Search for the cell housing the specified text and yield its (X, Y) center coordinate. 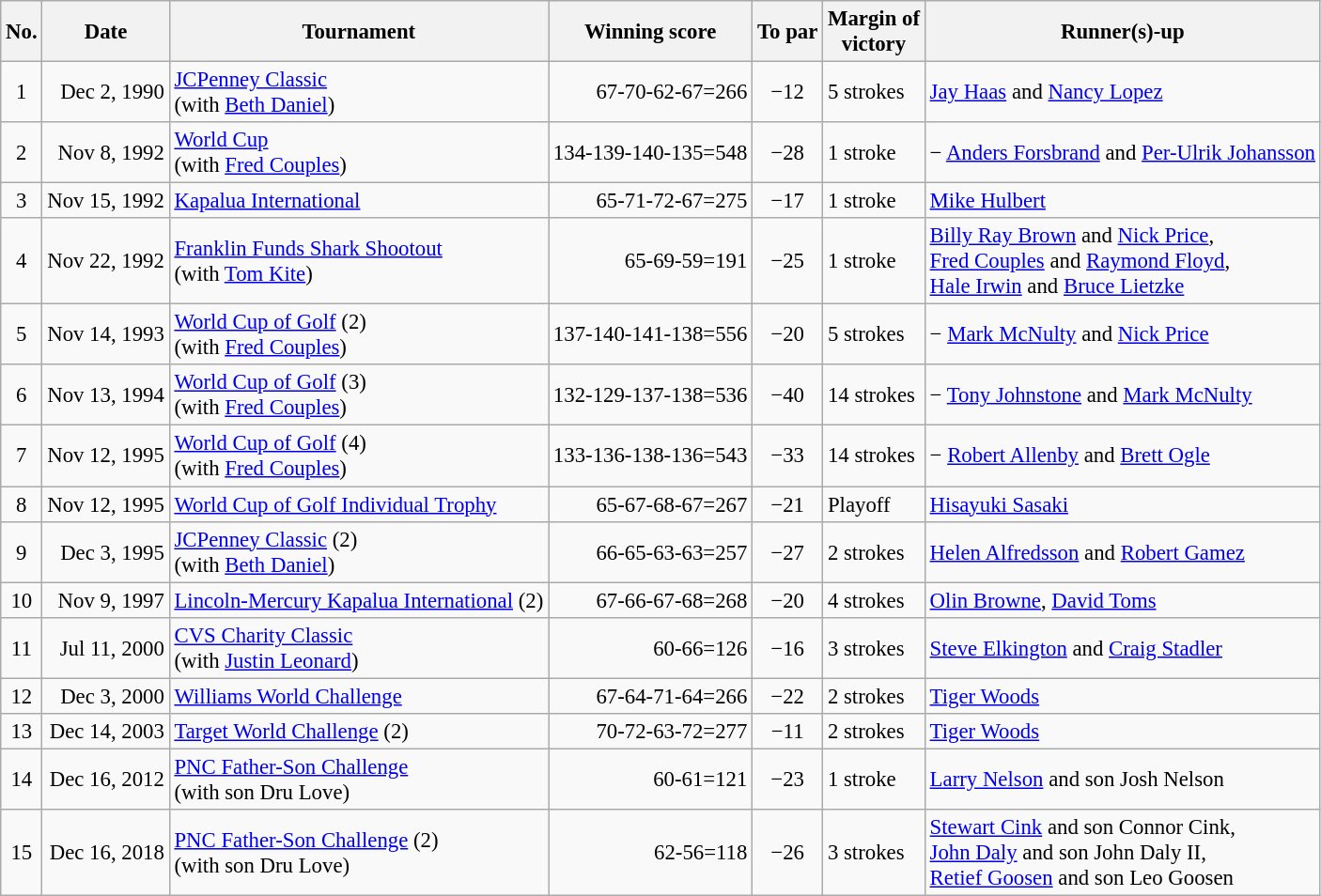
−12 (787, 92)
Dec 2, 1990 (105, 92)
12 (22, 696)
133-136-138-136=543 (650, 456)
1 (22, 92)
World Cup of Golf (4)(with Fred Couples) (359, 456)
Dec 16, 2012 (105, 780)
60-61=121 (650, 780)
− Robert Allenby and Brett Ogle (1122, 456)
−21 (787, 504)
7 (22, 456)
Franklin Funds Shark Shootout(with Tom Kite) (359, 261)
−40 (787, 394)
4 (22, 261)
Nov 15, 1992 (105, 201)
−26 (787, 853)
Dec 3, 1995 (105, 552)
Larry Nelson and son Josh Nelson (1122, 780)
11 (22, 648)
Jul 11, 2000 (105, 648)
World Cup of Golf Individual Trophy (359, 504)
60-66=126 (650, 648)
Margin ofvictory (874, 32)
14 (22, 780)
PNC Father-Son Challenge (2)(with son Dru Love) (359, 853)
Playoff (874, 504)
−11 (787, 732)
−23 (787, 780)
8 (22, 504)
Nov 13, 1994 (105, 394)
Stewart Cink and son Connor Cink, John Daly and son John Daly II, Retief Goosen and son Leo Goosen (1122, 853)
Hisayuki Sasaki (1122, 504)
−27 (787, 552)
JCPenney Classic (2)(with Beth Daniel) (359, 552)
CVS Charity Classic(with Justin Leonard) (359, 648)
Nov 14, 1993 (105, 334)
Kapalua International (359, 201)
66-65-63-63=257 (650, 552)
Winning score (650, 32)
JCPenney Classic(with Beth Daniel) (359, 92)
67-70-62-67=266 (650, 92)
World Cup(with Fred Couples) (359, 152)
4 strokes (874, 600)
− Mark McNulty and Nick Price (1122, 334)
Target World Challenge (2) (359, 732)
−28 (787, 152)
5 (22, 334)
134-139-140-135=548 (650, 152)
Helen Alfredsson and Robert Gamez (1122, 552)
70-72-63-72=277 (650, 732)
−16 (787, 648)
Lincoln-Mercury Kapalua International (2) (359, 600)
65-67-68-67=267 (650, 504)
65-71-72-67=275 (650, 201)
−17 (787, 201)
Mike Hulbert (1122, 201)
62-56=118 (650, 853)
Jay Haas and Nancy Lopez (1122, 92)
Steve Elkington and Craig Stadler (1122, 648)
10 (22, 600)
65-69-59=191 (650, 261)
132-129-137-138=536 (650, 394)
−22 (787, 696)
Tournament (359, 32)
Billy Ray Brown and Nick Price, Fred Couples and Raymond Floyd, Hale Irwin and Bruce Lietzke (1122, 261)
Dec 14, 2003 (105, 732)
Date (105, 32)
Nov 22, 1992 (105, 261)
To par (787, 32)
−33 (787, 456)
World Cup of Golf (3)(with Fred Couples) (359, 394)
− Anders Forsbrand and Per-Ulrik Johansson (1122, 152)
No. (22, 32)
Nov 8, 1992 (105, 152)
Dec 3, 2000 (105, 696)
67-66-67-68=268 (650, 600)
Runner(s)-up (1122, 32)
− Tony Johnstone and Mark McNulty (1122, 394)
Dec 16, 2018 (105, 853)
Olin Browne, David Toms (1122, 600)
9 (22, 552)
PNC Father-Son Challenge(with son Dru Love) (359, 780)
6 (22, 394)
15 (22, 853)
Williams World Challenge (359, 696)
−25 (787, 261)
3 (22, 201)
67-64-71-64=266 (650, 696)
World Cup of Golf (2)(with Fred Couples) (359, 334)
2 (22, 152)
13 (22, 732)
137-140-141-138=556 (650, 334)
Nov 9, 1997 (105, 600)
